Scan for the cell matching the given text and deliver its [X, Y] coordinate at center. 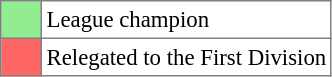
Relegated to the First Division [186, 57]
League champion [186, 20]
